Identify which cell holds the provided text, then report its (X, Y) central coordinate. 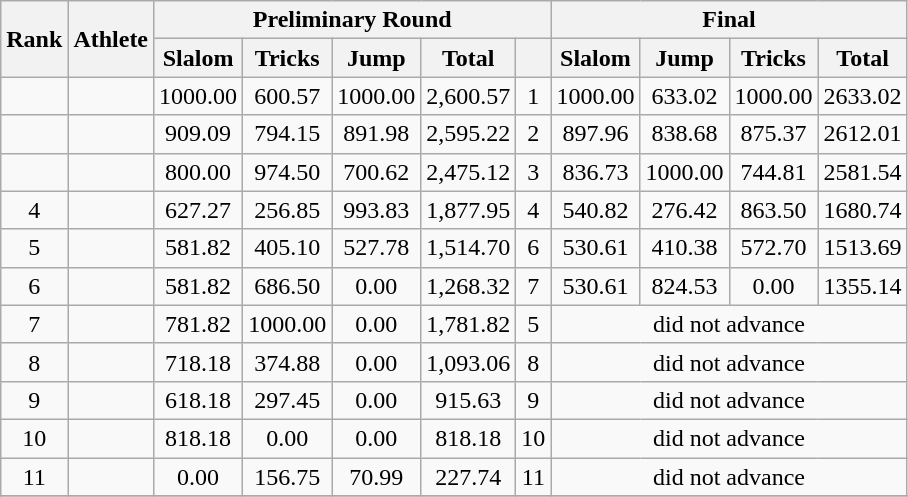
897.96 (596, 134)
863.50 (774, 210)
633.02 (684, 96)
824.53 (684, 286)
800.00 (198, 172)
974.50 (288, 172)
70.99 (376, 477)
2,475.12 (468, 172)
156.75 (288, 477)
3 (534, 172)
Athlete (111, 39)
540.82 (596, 210)
1,514.70 (468, 248)
2,595.22 (468, 134)
891.98 (376, 134)
2612.01 (862, 134)
410.38 (684, 248)
627.27 (198, 210)
718.18 (198, 362)
1,877.95 (468, 210)
836.73 (596, 172)
Rank (34, 39)
256.85 (288, 210)
Preliminary Round (352, 20)
374.88 (288, 362)
1513.69 (862, 248)
Final (729, 20)
1355.14 (862, 286)
276.42 (684, 210)
600.57 (288, 96)
993.83 (376, 210)
527.78 (376, 248)
2633.02 (862, 96)
405.10 (288, 248)
2,600.57 (468, 96)
1,268.32 (468, 286)
2 (534, 134)
227.74 (468, 477)
700.62 (376, 172)
875.37 (774, 134)
1,781.82 (468, 324)
1 (534, 96)
297.45 (288, 400)
909.09 (198, 134)
1680.74 (862, 210)
838.68 (684, 134)
781.82 (198, 324)
744.81 (774, 172)
686.50 (288, 286)
618.18 (198, 400)
572.70 (774, 248)
2581.54 (862, 172)
794.15 (288, 134)
915.63 (468, 400)
1,093.06 (468, 362)
